Extract the [X, Y] coordinate from the center of the cell holding the provided text.  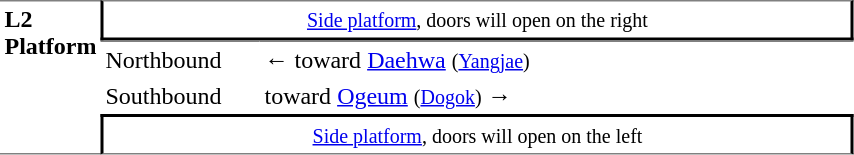
← toward Daehwa (Yangjae) [557, 59]
L2Platform [50, 77]
Side platform, doors will open on the right [478, 20]
toward Ogeum (Dogok) → [557, 96]
Side platform, doors will open on the left [478, 134]
Southbound [180, 96]
Northbound [180, 59]
